Provide the (X, Y) coordinate of the cell's center where the given text is located.  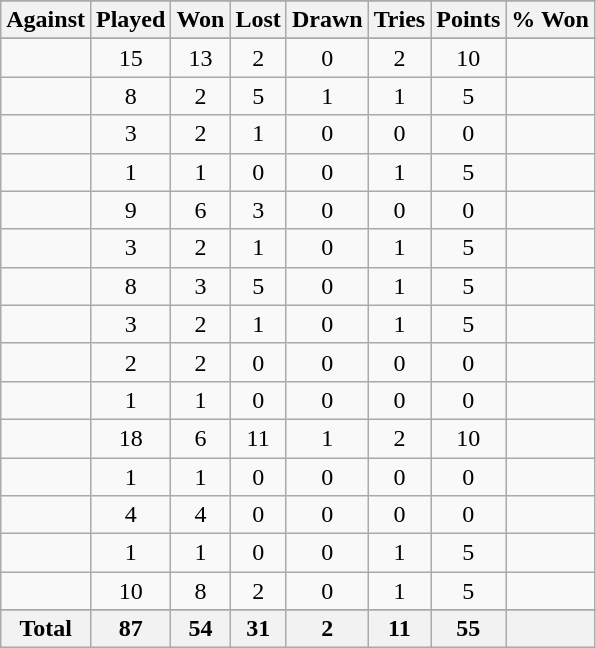
31 (258, 629)
13 (200, 58)
Tries (400, 20)
18 (130, 438)
9 (130, 210)
Won (200, 20)
Lost (258, 20)
Total (46, 629)
15 (130, 58)
55 (468, 629)
Points (468, 20)
Drawn (327, 20)
Against (46, 20)
Played (130, 20)
54 (200, 629)
% Won (550, 20)
87 (130, 629)
